Identify which cell holds the provided text, then report its [X, Y] central coordinate. 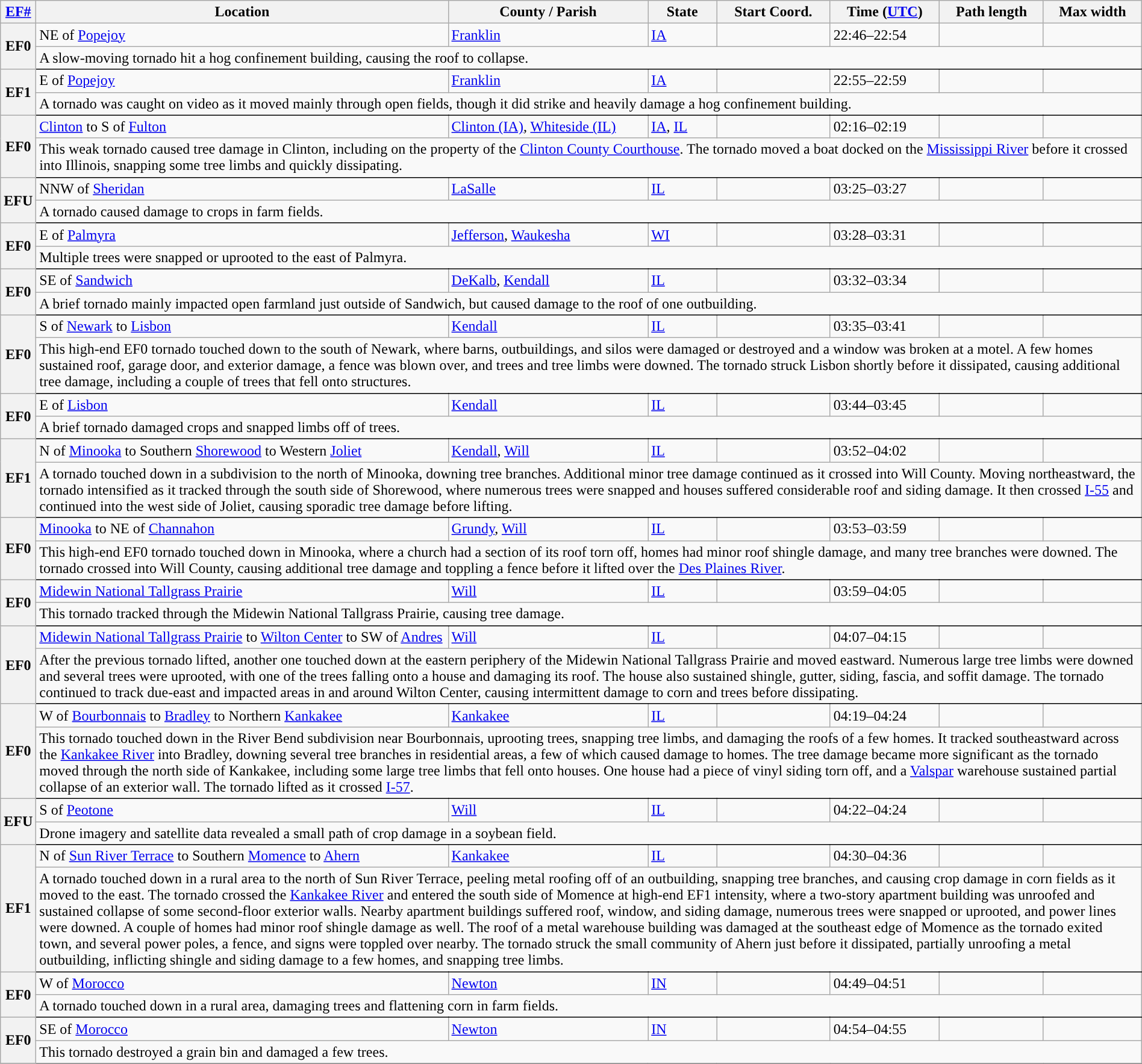
04:22–04:24 [884, 810]
LaSalle [548, 189]
E of Popejoy [242, 81]
02:16–02:19 [884, 127]
W of Morocco [242, 983]
Grundy, Will [548, 529]
Max width [1093, 12]
EF# [18, 12]
DeKalb, Kendall [548, 280]
A brief tornado mainly impacted open farmland just outside of Sandwich, but caused damage to the roof of one outbuilding. [589, 303]
A tornado was caught on video as it moved mainly through open fields, though it did strike and heavily damage a hog confinement building. [589, 104]
A tornado caused damage to crops in farm fields. [589, 211]
Clinton (IA), Whiteside (IL) [548, 127]
W of Bourbonnais to Bradley to Northern Kankakee [242, 715]
04:19–04:24 [884, 715]
Jefferson, Waukesha [548, 234]
E of Lisbon [242, 405]
Location [242, 12]
Start Coord. [773, 12]
03:35–03:41 [884, 327]
03:25–03:27 [884, 189]
Path length [991, 12]
A tornado touched down in a rural area, damaging trees and flattening corn in farm fields. [589, 1006]
N of Sun River Terrace to Southern Momence to Ahern [242, 856]
03:44–03:45 [884, 405]
Midewin National Tallgrass Prairie to Wilton Center to SW of Andres [242, 637]
Kendall, Will [548, 451]
S of Peotone [242, 810]
03:53–03:59 [884, 529]
Time (UTC) [884, 12]
03:28–03:31 [884, 234]
E of Palmyra [242, 234]
S of Newark to Lisbon [242, 327]
Multiple trees were snapped or uprooted to the east of Palmyra. [589, 257]
Midewin National Tallgrass Prairie [242, 591]
04:07–04:15 [884, 637]
04:49–04:51 [884, 983]
IA, IL [682, 127]
22:46–22:54 [884, 35]
03:32–03:34 [884, 280]
SE of Sandwich [242, 280]
04:30–04:36 [884, 856]
Clinton to S of Fulton [242, 127]
04:54–04:55 [884, 1029]
N of Minooka to Southern Shorewood to Western Joliet [242, 451]
22:55–22:59 [884, 81]
WI [682, 234]
This tornado destroyed a grain bin and damaged a few trees. [589, 1052]
County / Parish [548, 12]
NNW of Sheridan [242, 189]
03:59–04:05 [884, 591]
This tornado tracked through the Midewin National Tallgrass Prairie, causing tree damage. [589, 614]
State [682, 12]
A slow-moving tornado hit a hog confinement building, causing the roof to collapse. [589, 58]
Drone imagery and satellite data revealed a small path of crop damage in a soybean field. [589, 833]
03:52–04:02 [884, 451]
Minooka to NE of Channahon [242, 529]
SE of Morocco [242, 1029]
A brief tornado damaged crops and snapped limbs off of trees. [589, 428]
NE of Popejoy [242, 35]
